Pinpoint the cell where the given text exists, returning its (x, y) midpoint coordinate. 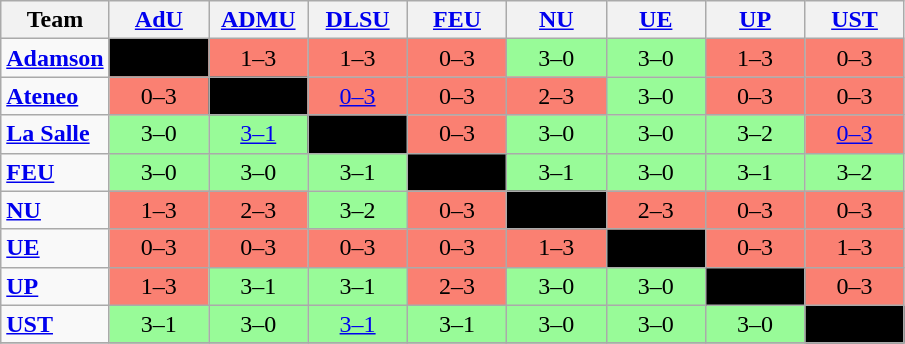
Ateneo (55, 96)
Team (55, 20)
AdU (158, 20)
Adamson (55, 58)
La Salle (55, 134)
DLSU (358, 20)
ADMU (258, 20)
